Pinpoint the cell where the given text exists, returning its [x, y] midpoint coordinate. 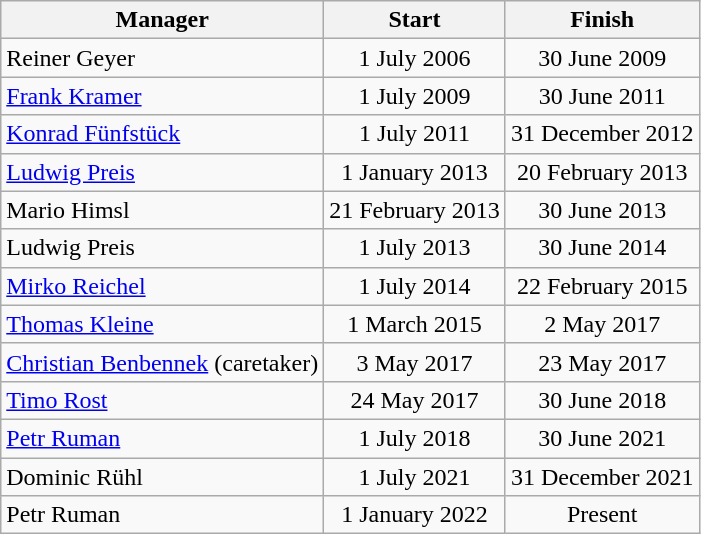
Start [415, 20]
Frank Kramer [162, 96]
Konrad Fünfstück [162, 134]
21 February 2013 [415, 210]
1 July 2009 [415, 96]
20 February 2013 [602, 172]
Timo Rost [162, 400]
30 June 2018 [602, 400]
22 February 2015 [602, 286]
1 July 2006 [415, 58]
Mario Himsl [162, 210]
3 May 2017 [415, 362]
30 June 2021 [602, 438]
30 June 2014 [602, 248]
1 January 2013 [415, 172]
31 December 2021 [602, 477]
1 January 2022 [415, 515]
Manager [162, 20]
Mirko Reichel [162, 286]
Present [602, 515]
30 June 2009 [602, 58]
30 June 2013 [602, 210]
1 July 2011 [415, 134]
2 May 2017 [602, 324]
1 July 2018 [415, 438]
1 July 2013 [415, 248]
1 March 2015 [415, 324]
Christian Benbennek (caretaker) [162, 362]
30 June 2011 [602, 96]
Dominic Rühl [162, 477]
1 July 2021 [415, 477]
23 May 2017 [602, 362]
31 December 2012 [602, 134]
Thomas Kleine [162, 324]
24 May 2017 [415, 400]
Reiner Geyer [162, 58]
Finish [602, 20]
1 July 2014 [415, 286]
